Detect which cell encompasses the target text, then output its [x, y] center coordinate. 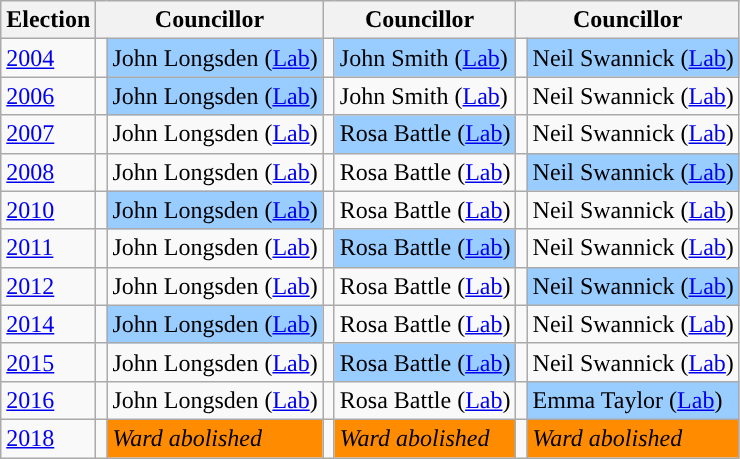
2006 [48, 96]
2004 [48, 58]
2008 [48, 172]
Emma Taylor (Lab) [633, 400]
Election [48, 20]
2012 [48, 286]
2010 [48, 210]
2016 [48, 400]
2014 [48, 324]
2015 [48, 362]
2018 [48, 438]
2007 [48, 134]
2011 [48, 248]
